Locate the cell with the specified text and output its (X, Y) center coordinate. 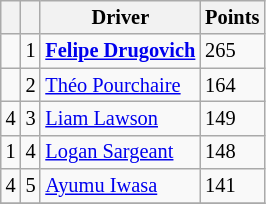
Ayumu Iwasa (120, 186)
141 (232, 186)
Driver (120, 17)
2 (31, 85)
265 (232, 51)
Théo Pourchaire (120, 85)
Logan Sargeant (120, 152)
5 (31, 186)
164 (232, 85)
148 (232, 152)
Felipe Drugovich (120, 51)
Points (232, 17)
Liam Lawson (120, 118)
149 (232, 118)
3 (31, 118)
